For the text-containing cell, return its midpoint in (x, y) coordinate format. 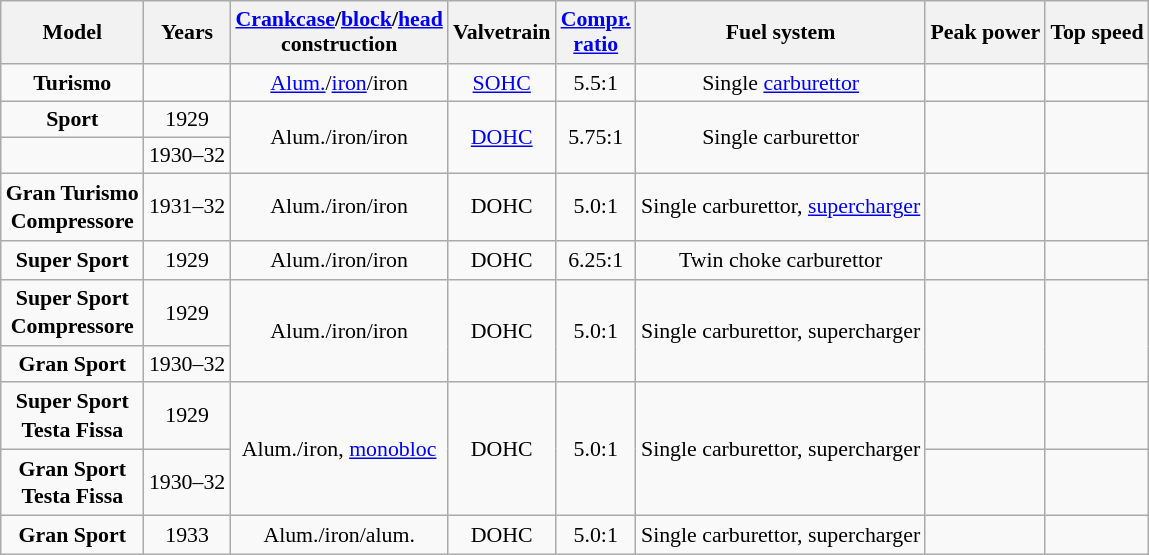
Sport (72, 120)
Model (72, 32)
Compr.ratio (596, 32)
Gran TurismoCompressore (72, 206)
Super SportTesta Fissa (72, 414)
6.25:1 (596, 260)
Turismo (72, 82)
Peak power (985, 32)
1931–32 (188, 206)
Twin choke carburettor (780, 260)
Fuel system (780, 32)
Alum./iron, monobloc (339, 448)
SOHC (502, 82)
Top speed (1096, 32)
Valvetrain (502, 32)
1933 (188, 534)
5.5:1 (596, 82)
Crankcase/block/headconstruction (339, 32)
Super Sport (72, 260)
Alum./iron/alum. (339, 534)
Years (188, 32)
5.75:1 (596, 138)
Gran SportTesta Fissa (72, 482)
Super SportCompressore (72, 312)
